Pinpoint the cell where the given text exists, returning its (x, y) midpoint coordinate. 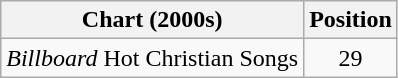
Chart (2000s) (152, 20)
29 (351, 58)
Billboard Hot Christian Songs (152, 58)
Position (351, 20)
